Return the (x, y) coordinate for the center point of the cell that contains the specified text.  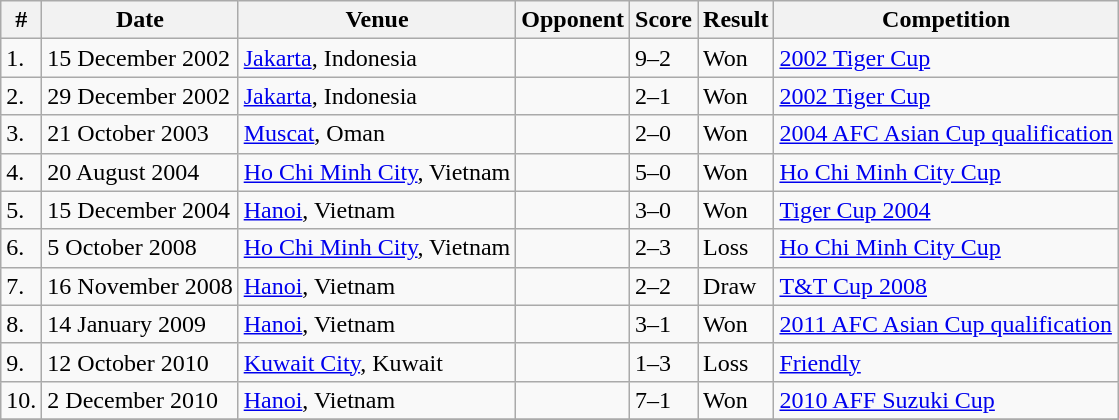
2–1 (664, 96)
3. (22, 134)
7–1 (664, 400)
3–0 (664, 210)
Muscat, Oman (377, 134)
T&T Cup 2008 (946, 286)
20 August 2004 (140, 172)
2–0 (664, 134)
2. (22, 96)
# (22, 20)
15 December 2004 (140, 210)
Result (736, 20)
12 October 2010 (140, 362)
Competition (946, 20)
14 January 2009 (140, 324)
9–2 (664, 58)
15 December 2002 (140, 58)
2 December 2010 (140, 400)
2–3 (664, 248)
7. (22, 286)
6. (22, 248)
Score (664, 20)
9. (22, 362)
3–1 (664, 324)
5 October 2008 (140, 248)
4. (22, 172)
21 October 2003 (140, 134)
2–2 (664, 286)
16 November 2008 (140, 286)
Draw (736, 286)
Opponent (573, 20)
5. (22, 210)
Tiger Cup 2004 (946, 210)
Friendly (946, 362)
2004 AFC Asian Cup qualification (946, 134)
2011 AFC Asian Cup qualification (946, 324)
Venue (377, 20)
1. (22, 58)
29 December 2002 (140, 96)
10. (22, 400)
8. (22, 324)
2010 AFF Suzuki Cup (946, 400)
5–0 (664, 172)
1–3 (664, 362)
Kuwait City, Kuwait (377, 362)
Date (140, 20)
